Output the (x, y) coordinate of the center of the cell containing the given text.  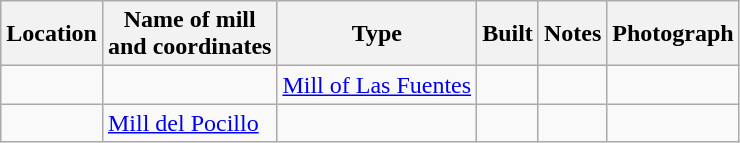
Name of milland coordinates (189, 34)
Notes (572, 34)
Location (52, 34)
Mill del Pocillo (189, 123)
Built (508, 34)
Type (377, 34)
Mill of Las Fuentes (377, 85)
Photograph (673, 34)
